Search for the cell housing the specified text and yield its [X, Y] center coordinate. 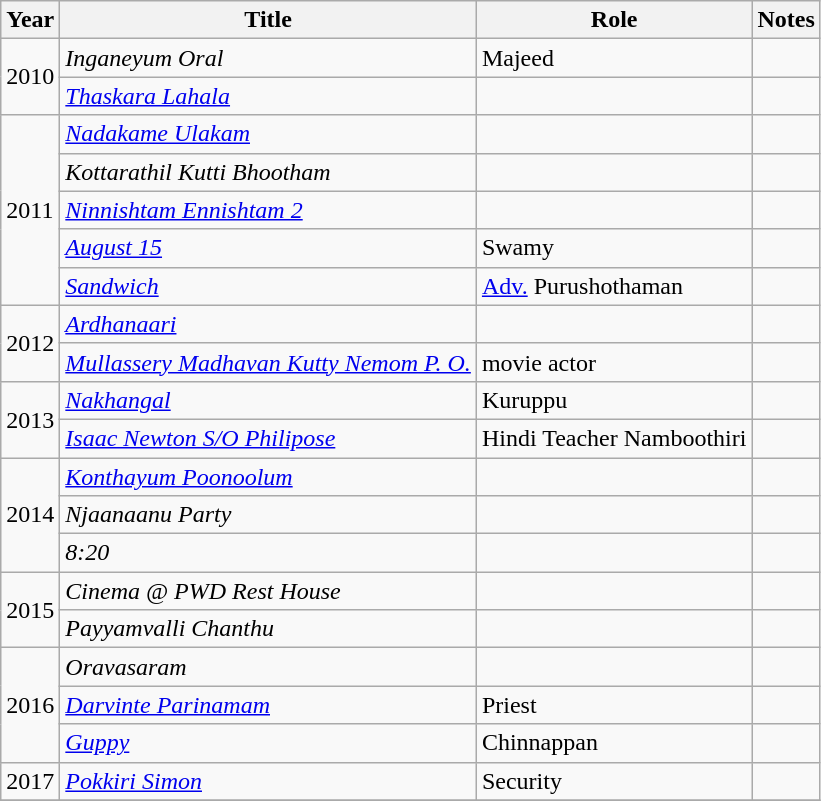
Sandwich [268, 286]
movie actor [614, 362]
Payyamvalli Chanthu [268, 629]
Ninnishtam Ennishtam 2 [268, 210]
Chinnappan [614, 743]
2013 [30, 419]
Majeed [614, 58]
Nadakame Ulakam [268, 134]
Role [614, 20]
Darvinte Parinamam [268, 705]
Mullassery Madhavan Kutty Nemom P. O. [268, 362]
8:20 [268, 553]
2016 [30, 705]
2017 [30, 781]
Year [30, 20]
2012 [30, 343]
Thaskara Lahala [268, 96]
Kottarathil Kutti Bhootham [268, 172]
Notes [786, 20]
Swamy [614, 248]
Security [614, 781]
Adv. Purushothaman [614, 286]
2015 [30, 610]
Hindi Teacher Namboothiri [614, 438]
Guppy [268, 743]
2010 [30, 77]
2014 [30, 515]
Kuruppu [614, 400]
Inganeyum Oral [268, 58]
Pokkiri Simon [268, 781]
Isaac Newton S/O Philipose [268, 438]
Konthayum Poonoolum [268, 477]
Priest [614, 705]
Cinema @ PWD Rest House [268, 591]
Ardhanaari [268, 324]
Title [268, 20]
Nakhangal [268, 400]
Njaanaanu Party [268, 515]
Oravasaram [268, 667]
August 15 [268, 248]
2011 [30, 210]
